Detect which cell encompasses the target text, then output its (x, y) center coordinate. 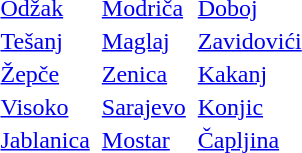
Sarajevo (144, 107)
Maglaj (144, 41)
Zenica (144, 74)
